Provide the [X, Y] coordinate of the cell's center where the given text is located.  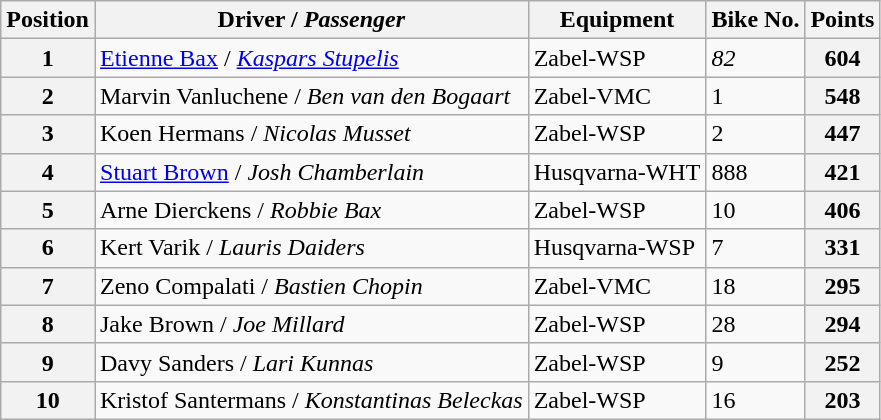
6 [48, 248]
Kert Varik / Lauris Daiders [311, 248]
Husqvarna-WSP [617, 248]
Arne Dierckens / Robbie Bax [311, 210]
Kristof Santermans / Konstantinas Beleckas [311, 400]
252 [842, 362]
Husqvarna-WHT [617, 172]
Davy Sanders / Lari Kunnas [311, 362]
295 [842, 286]
604 [842, 58]
Jake Brown / Joe Millard [311, 324]
Marvin Vanluchene / Ben van den Bogaart [311, 96]
421 [842, 172]
Bike No. [756, 20]
Points [842, 20]
406 [842, 210]
5 [48, 210]
548 [842, 96]
Zeno Compalati / Bastien Chopin [311, 286]
Position [48, 20]
Etienne Bax / Kaspars Stupelis [311, 58]
18 [756, 286]
4 [48, 172]
Stuart Brown / Josh Chamberlain [311, 172]
203 [842, 400]
28 [756, 324]
Equipment [617, 20]
3 [48, 134]
331 [842, 248]
8 [48, 324]
16 [756, 400]
447 [842, 134]
Koen Hermans / Nicolas Musset [311, 134]
294 [842, 324]
Driver / Passenger [311, 20]
888 [756, 172]
82 [756, 58]
